Return the [X, Y] coordinate for the center point of the cell that contains the specified text.  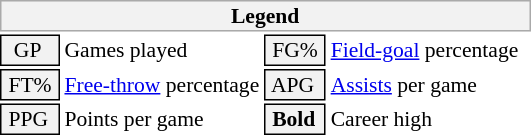
GP [30, 50]
Legend [265, 16]
Field-goal percentage [430, 50]
Assists per game [430, 85]
FG% [295, 50]
FT% [30, 85]
Free-throw percentage [162, 85]
Games played [162, 50]
APG [295, 85]
